Locate the cell with the specified text and output its [X, Y] center coordinate. 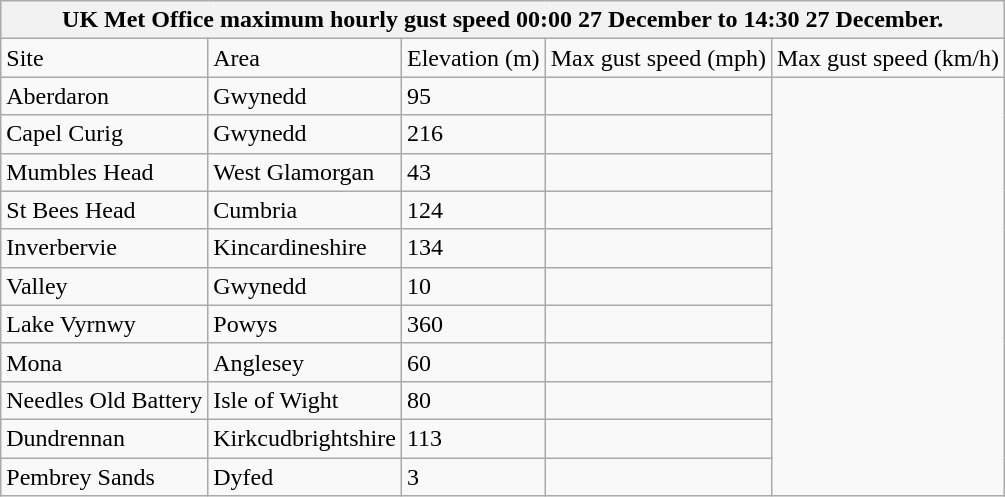
Inverbervie [104, 248]
Kirkcudbrightshire [305, 438]
80 [473, 400]
Area [305, 58]
Dyfed [305, 477]
UK Met Office maximum hourly gust speed 00:00 27 December to 14:30 27 December. [503, 20]
St Bees Head [104, 210]
Isle of Wight [305, 400]
Elevation (m) [473, 58]
Kincardineshire [305, 248]
Mumbles Head [104, 172]
Site [104, 58]
10 [473, 286]
Aberdaron [104, 96]
360 [473, 324]
124 [473, 210]
Max gust speed (mph) [658, 58]
134 [473, 248]
Valley [104, 286]
West Glamorgan [305, 172]
216 [473, 134]
60 [473, 362]
Anglesey [305, 362]
3 [473, 477]
Needles Old Battery [104, 400]
113 [473, 438]
Mona [104, 362]
Cumbria [305, 210]
Powys [305, 324]
Max gust speed (km/h) [888, 58]
Dundrennan [104, 438]
Capel Curig [104, 134]
95 [473, 96]
43 [473, 172]
Pembrey Sands [104, 477]
Lake Vyrnwy [104, 324]
